Return the (X, Y) coordinate for the center point of the cell that contains the specified text.  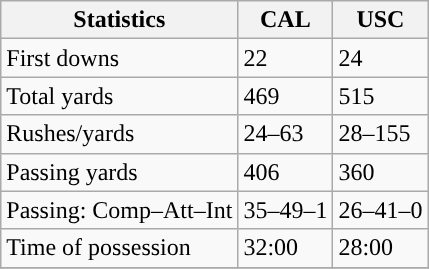
28–155 (380, 134)
Rushes/yards (120, 134)
360 (380, 172)
Passing yards (120, 172)
First downs (120, 58)
469 (286, 96)
CAL (286, 20)
Time of possession (120, 248)
28:00 (380, 248)
406 (286, 172)
32:00 (286, 248)
Total yards (120, 96)
24–63 (286, 134)
Passing: Comp–Att–Int (120, 210)
24 (380, 58)
22 (286, 58)
35–49–1 (286, 210)
Statistics (120, 20)
26–41–0 (380, 210)
515 (380, 96)
USC (380, 20)
